Capture the cell that displays the provided text and extract its [X, Y] central coordinate. 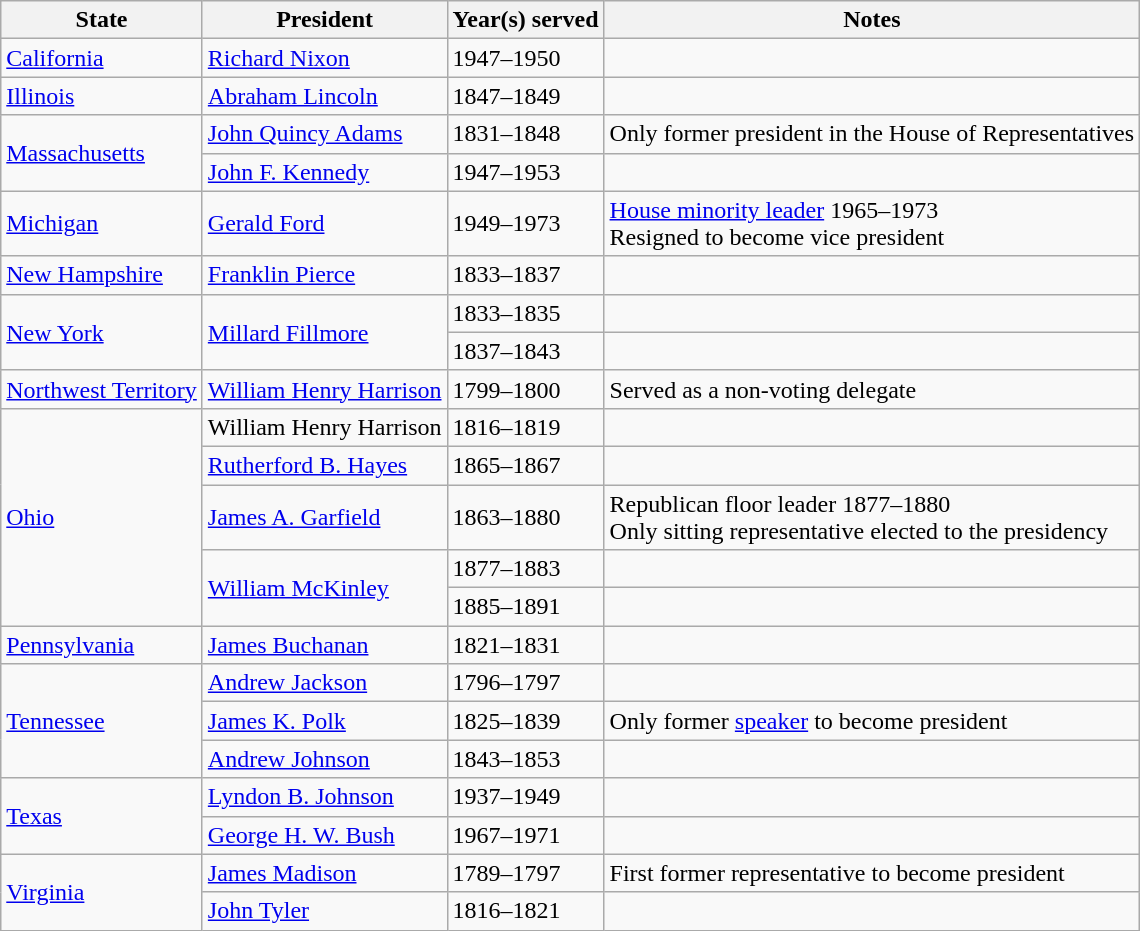
1816–1819 [526, 427]
John Quincy Adams [324, 134]
1825–1839 [526, 721]
1865–1867 [526, 465]
Northwest Territory [102, 389]
1831–1848 [526, 134]
James Buchanan [324, 645]
Michigan [102, 224]
House minority leader 1965–1973Resigned to become vice president [872, 224]
Andrew Jackson [324, 683]
Andrew Johnson [324, 759]
1937–1949 [526, 797]
1796–1797 [526, 683]
Rutherford B. Hayes [324, 465]
James Madison [324, 873]
1821–1831 [526, 645]
Abraham Lincoln [324, 96]
Virginia [102, 892]
Ohio [102, 516]
1863–1880 [526, 516]
First former representative to become president [872, 873]
1947–1953 [526, 172]
1816–1821 [526, 911]
1799–1800 [526, 389]
Millard Fillmore [324, 332]
Served as a non-voting delegate [872, 389]
Lyndon B. Johnson [324, 797]
Year(s) served [526, 20]
Pennsylvania [102, 645]
John Tyler [324, 911]
Only former speaker to become president [872, 721]
Notes [872, 20]
James K. Polk [324, 721]
Texas [102, 816]
Richard Nixon [324, 58]
1833–1837 [526, 275]
Republican floor leader 1877–1880Only sitting representative elected to the presidency [872, 516]
1877–1883 [526, 569]
Illinois [102, 96]
1967–1971 [526, 835]
James A. Garfield [324, 516]
1947–1950 [526, 58]
New York [102, 332]
Massachusetts [102, 153]
Franklin Pierce [324, 275]
California [102, 58]
State [102, 20]
1789–1797 [526, 873]
William McKinley [324, 588]
Tennessee [102, 721]
1837–1843 [526, 351]
1949–1973 [526, 224]
President [324, 20]
Gerald Ford [324, 224]
1843–1853 [526, 759]
1885–1891 [526, 607]
1833–1835 [526, 313]
Only former president in the House of Representatives [872, 134]
1847–1849 [526, 96]
New Hampshire [102, 275]
George H. W. Bush [324, 835]
John F. Kennedy [324, 172]
